Pinpoint the cell where the given text exists, returning its (X, Y) midpoint coordinate. 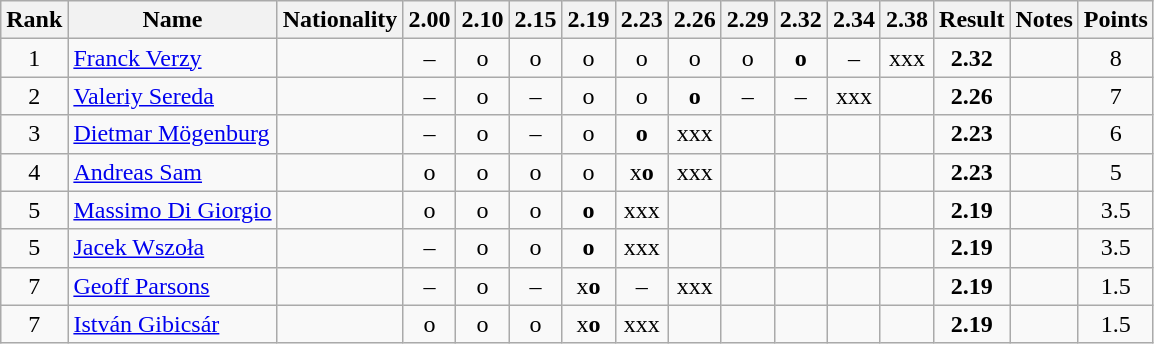
Jacek Wszoła (172, 248)
2.00 (430, 20)
4 (34, 172)
8 (1116, 58)
3 (34, 134)
Notes (1044, 20)
István Gibicsár (172, 324)
Dietmar Mögenburg (172, 134)
Points (1116, 20)
2.15 (536, 20)
Rank (34, 20)
Name (172, 20)
2.34 (854, 20)
2.38 (906, 20)
2 (34, 96)
Franck Verzy (172, 58)
Andreas Sam (172, 172)
Massimo Di Giorgio (172, 210)
Geoff Parsons (172, 286)
Valeriy Sereda (172, 96)
1 (34, 58)
6 (1116, 134)
2.10 (482, 20)
Result (972, 20)
2.29 (748, 20)
Nationality (340, 20)
